Detect which cell encompasses the target text, then output its [X, Y] center coordinate. 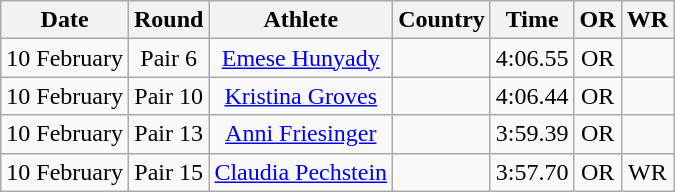
Time [532, 20]
Athlete [301, 20]
4:06.55 [532, 58]
Pair 6 [168, 58]
Emese Hunyady [301, 58]
Pair 15 [168, 172]
Date [65, 20]
4:06.44 [532, 96]
Country [442, 20]
3:59.39 [532, 134]
Claudia Pechstein [301, 172]
Kristina Groves [301, 96]
Pair 10 [168, 96]
Pair 13 [168, 134]
Anni Friesinger [301, 134]
3:57.70 [532, 172]
Round [168, 20]
